Detect which cell encompasses the target text, then output its (x, y) center coordinate. 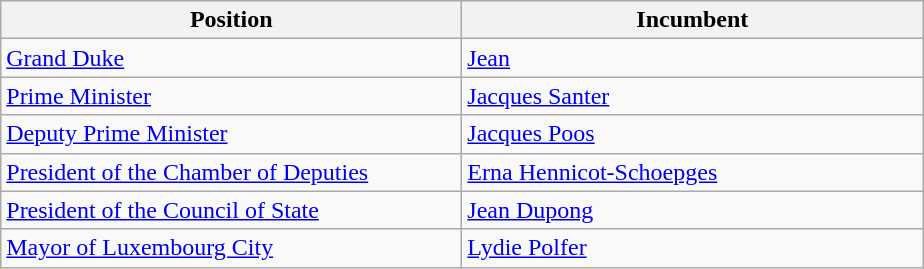
Prime Minister (232, 96)
President of the Chamber of Deputies (232, 172)
Jean (692, 58)
Jean Dupong (692, 210)
Jacques Santer (692, 96)
Lydie Polfer (692, 248)
Position (232, 20)
Mayor of Luxembourg City (232, 248)
Grand Duke (232, 58)
Erna Hennicot-Schoepges (692, 172)
President of the Council of State (232, 210)
Jacques Poos (692, 134)
Deputy Prime Minister (232, 134)
Incumbent (692, 20)
